Locate the cell with the specified text and output its (X, Y) center coordinate. 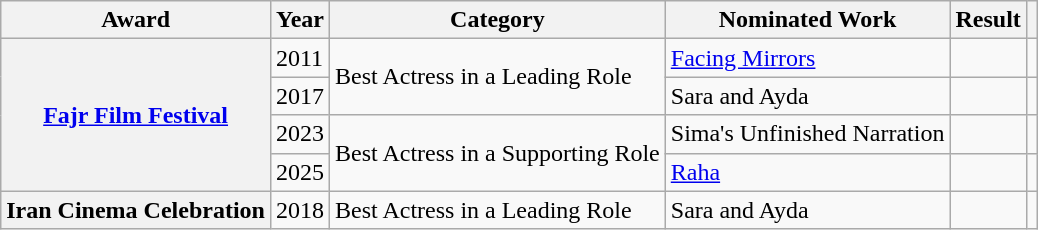
Year (300, 20)
Result (988, 20)
2017 (300, 96)
2018 (300, 210)
2025 (300, 172)
Iran Cinema Celebration (136, 210)
2023 (300, 134)
Raha (808, 172)
Sima's Unfinished Narration (808, 134)
Best Actress in a Supporting Role (498, 153)
Award (136, 20)
2011 (300, 58)
Nominated Work (808, 20)
Facing Mirrors (808, 58)
Fajr Film Festival (136, 115)
Category (498, 20)
